Extract the (x, y) coordinate from the center of the cell holding the provided text.  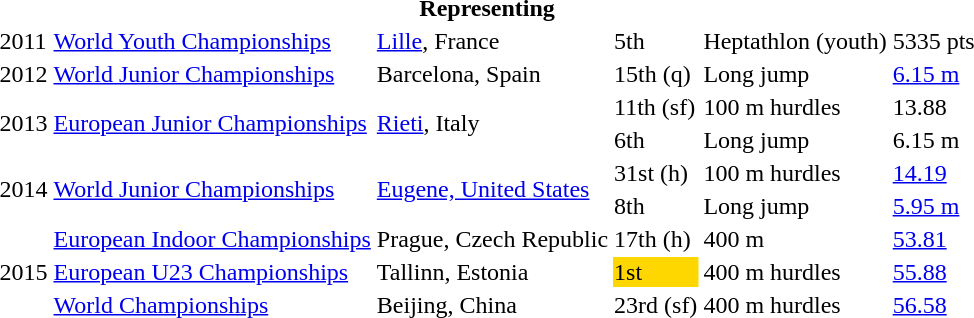
11th (sf) (656, 107)
8th (656, 206)
31st (h) (656, 173)
Lille, France (492, 41)
Prague, Czech Republic (492, 239)
5th (656, 41)
European U23 Championships (212, 272)
European Junior Championships (212, 124)
15th (q) (656, 74)
Eugene, United States (492, 190)
Tallinn, Estonia (492, 272)
1st (656, 272)
Heptathlon (youth) (795, 41)
17th (h) (656, 239)
European Indoor Championships (212, 239)
400 m hurdles (795, 272)
Rieti, Italy (492, 124)
Barcelona, Spain (492, 74)
6th (656, 140)
World Youth Championships (212, 41)
400 m (795, 239)
